Pinpoint the cell where the given text exists, returning its [x, y] midpoint coordinate. 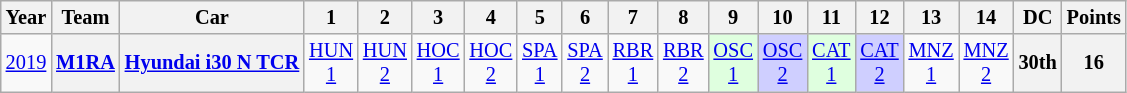
9 [734, 17]
Points [1094, 17]
13 [932, 17]
5 [540, 17]
HUN1 [331, 63]
MNZ2 [986, 63]
OSC2 [782, 63]
M1RA [86, 63]
2 [385, 17]
2019 [26, 63]
MNZ1 [932, 63]
RBR1 [633, 63]
CAT1 [831, 63]
1 [331, 17]
12 [879, 17]
CAT2 [879, 63]
DC [1038, 17]
3 [438, 17]
Team [86, 17]
SPA2 [584, 63]
OSC1 [734, 63]
16 [1094, 63]
Hyundai i30 N TCR [212, 63]
Car [212, 17]
SPA1 [540, 63]
4 [490, 17]
RBR2 [683, 63]
14 [986, 17]
8 [683, 17]
7 [633, 17]
HUN2 [385, 63]
HOC2 [490, 63]
11 [831, 17]
Year [26, 17]
10 [782, 17]
6 [584, 17]
HOC1 [438, 63]
30th [1038, 63]
